Output the [x, y] coordinate of the center of the cell containing the given text.  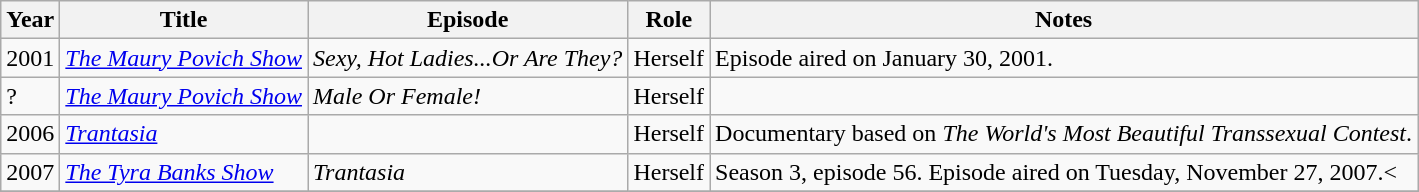
2006 [30, 134]
Male Or Female! [468, 96]
Episode aired on January 30, 2001. [1064, 58]
? [30, 96]
2007 [30, 172]
2001 [30, 58]
Role [669, 20]
Title [184, 20]
Season 3, episode 56. Episode aired on Tuesday, November 27, 2007.< [1064, 172]
Notes [1064, 20]
Year [30, 20]
Episode [468, 20]
The Tyra Banks Show [184, 172]
Documentary based on The World's Most Beautiful Transsexual Contest. [1064, 134]
Sexy, Hot Ladies...Or Are They? [468, 58]
